For the text-containing cell, return its midpoint in [X, Y] coordinate format. 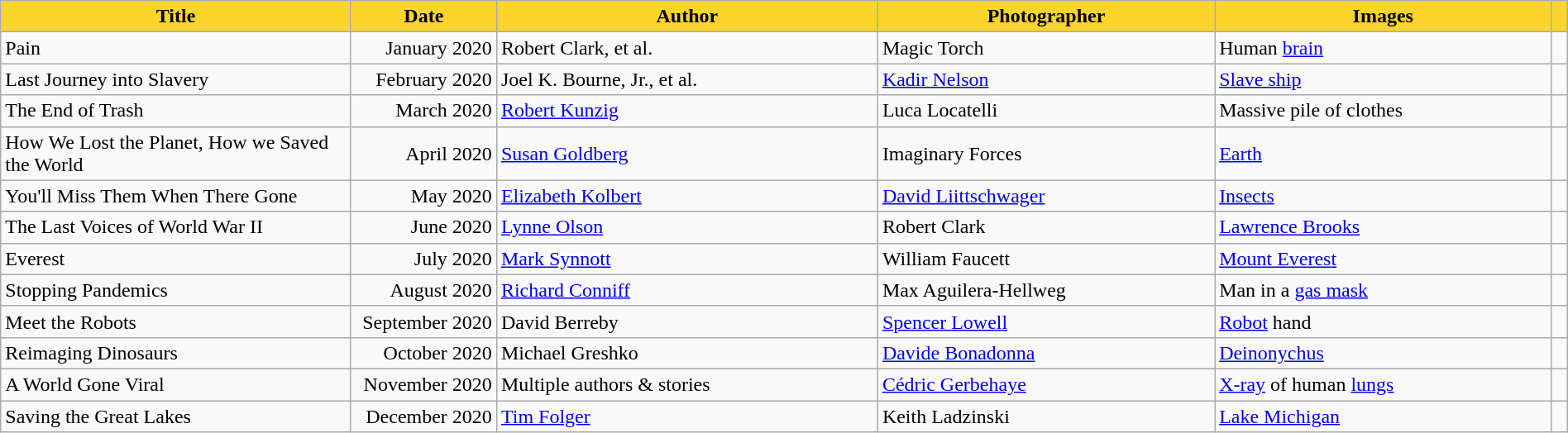
May 2020 [423, 196]
Mark Synnott [686, 259]
Michael Greshko [686, 353]
William Faucett [1045, 259]
Everest [176, 259]
Luca Locatelli [1045, 111]
Saving the Great Lakes [176, 416]
Slave ship [1383, 79]
Cédric Gerbehaye [1045, 384]
Pain [176, 48]
Susan Goldberg [686, 154]
Lawrence Brooks [1383, 227]
Keith Ladzinski [1045, 416]
July 2020 [423, 259]
October 2020 [423, 353]
Reimaging Dinosaurs [176, 353]
Human brain [1383, 48]
Author [686, 17]
Imaginary Forces [1045, 154]
Robot hand [1383, 321]
Tim Folger [686, 416]
How We Lost the Planet, How we Saved the World [176, 154]
Robert Kunzig [686, 111]
The End of Trash [176, 111]
X-ray of human lungs [1383, 384]
Max Aguilera-Hellweg [1045, 290]
Robert Clark [1045, 227]
Photographer [1045, 17]
December 2020 [423, 416]
Lynne Olson [686, 227]
Massive pile of clothes [1383, 111]
January 2020 [423, 48]
A World Gone Viral [176, 384]
Man in a gas mask [1383, 290]
Robert Clark, et al. [686, 48]
David Liittschwager [1045, 196]
Davide Bonadonna [1045, 353]
David Berreby [686, 321]
Mount Everest [1383, 259]
Deinonychus [1383, 353]
You'll Miss Them When There Gone [176, 196]
Stopping Pandemics [176, 290]
March 2020 [423, 111]
April 2020 [423, 154]
Multiple authors & stories [686, 384]
Elizabeth Kolbert [686, 196]
Magic Torch [1045, 48]
Last Journey into Slavery [176, 79]
Meet the Robots [176, 321]
Earth [1383, 154]
Images [1383, 17]
November 2020 [423, 384]
The Last Voices of World War II [176, 227]
Joel K. Bourne, Jr., et al. [686, 79]
Date [423, 17]
Spencer Lowell [1045, 321]
Richard Conniff [686, 290]
Lake Michigan [1383, 416]
September 2020 [423, 321]
Insects [1383, 196]
Kadir Nelson [1045, 79]
June 2020 [423, 227]
August 2020 [423, 290]
February 2020 [423, 79]
Title [176, 17]
